Find where the given text appears and provide that cell's center as [x, y] coordinate. 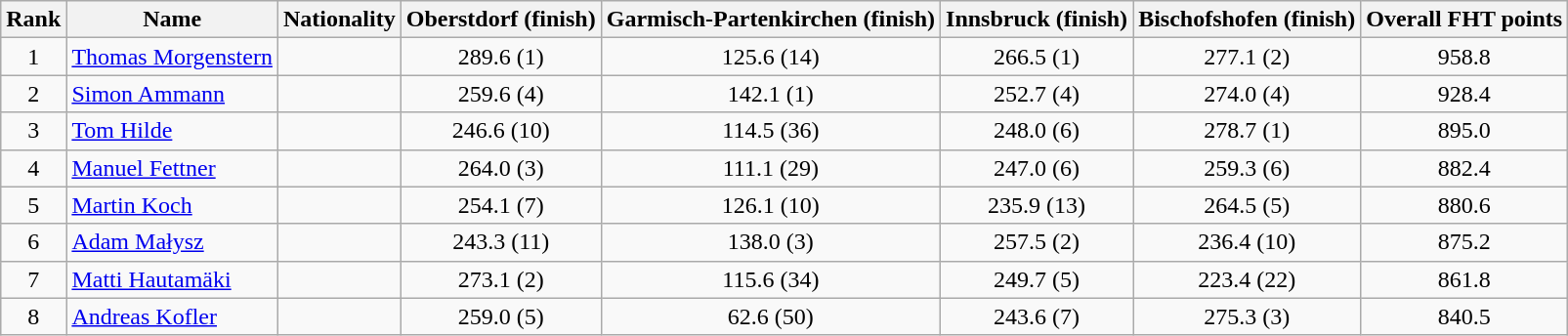
1 [33, 57]
138.0 (3) [770, 242]
Adam Małysz [172, 242]
928.4 [1464, 94]
115.6 (34) [770, 279]
Garmisch-Partenkirchen (finish) [770, 20]
Andreas Kofler [172, 316]
882.4 [1464, 168]
880.6 [1464, 205]
249.7 (5) [1038, 279]
243.6 (7) [1038, 316]
6 [33, 242]
7 [33, 279]
Martin Koch [172, 205]
243.3 (11) [500, 242]
Innsbruck (finish) [1038, 20]
4 [33, 168]
223.4 (22) [1247, 279]
248.0 (6) [1038, 131]
257.5 (2) [1038, 242]
Bischofshofen (finish) [1247, 20]
Nationality [339, 20]
840.5 [1464, 316]
114.5 (36) [770, 131]
277.1 (2) [1247, 57]
8 [33, 316]
895.0 [1464, 131]
861.8 [1464, 279]
236.4 (10) [1247, 242]
Oberstdorf (finish) [500, 20]
278.7 (1) [1247, 131]
Name [172, 20]
958.8 [1464, 57]
3 [33, 131]
Rank [33, 20]
62.6 (50) [770, 316]
259.3 (6) [1247, 168]
252.7 (4) [1038, 94]
254.1 (7) [500, 205]
Matti Hautamäki [172, 279]
Overall FHT points [1464, 20]
Thomas Morgenstern [172, 57]
273.1 (2) [500, 279]
264.5 (5) [1247, 205]
266.5 (1) [1038, 57]
247.0 (6) [1038, 168]
142.1 (1) [770, 94]
2 [33, 94]
125.6 (14) [770, 57]
246.6 (10) [500, 131]
Manuel Fettner [172, 168]
274.0 (4) [1247, 94]
Simon Ammann [172, 94]
111.1 (29) [770, 168]
235.9 (13) [1038, 205]
Tom Hilde [172, 131]
275.3 (3) [1247, 316]
126.1 (10) [770, 205]
264.0 (3) [500, 168]
259.0 (5) [500, 316]
259.6 (4) [500, 94]
5 [33, 205]
289.6 (1) [500, 57]
875.2 [1464, 242]
